Determine the (x, y) coordinate at the center of the cell enclosing the given text.  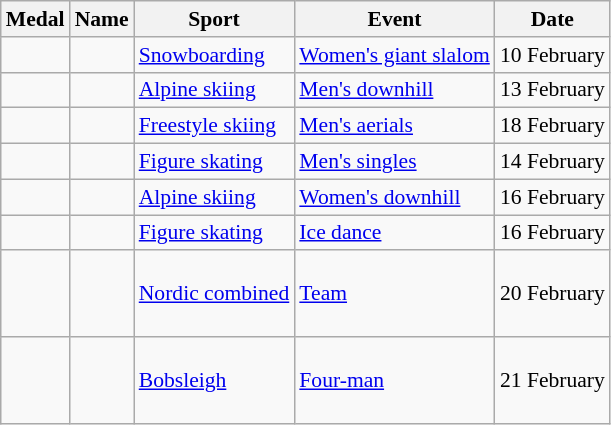
14 February (552, 162)
Men's downhill (394, 90)
Women's downhill (394, 197)
Men's aerials (394, 126)
18 February (552, 126)
Snowboarding (214, 55)
Men's singles (394, 162)
Bobsleigh (214, 380)
Sport (214, 19)
Event (394, 19)
Name (102, 19)
Medal (36, 19)
10 February (552, 55)
Date (552, 19)
13 February (552, 90)
Nordic combined (214, 294)
Ice dance (394, 233)
Four-man (394, 380)
Women's giant slalom (394, 55)
Team (394, 294)
Freestyle skiing (214, 126)
20 February (552, 294)
21 February (552, 380)
